Determine the (x, y) coordinate at the center of the cell enclosing the given text.  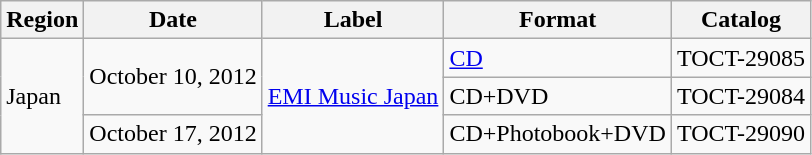
Region (42, 20)
Japan (42, 96)
TOCT-29084 (740, 96)
CD (558, 58)
EMI Music Japan (353, 96)
Date (173, 20)
Label (353, 20)
TOCT-29085 (740, 58)
Catalog (740, 20)
CD+Photobook+DVD (558, 134)
Format (558, 20)
TOCT-29090 (740, 134)
CD+DVD (558, 96)
October 10, 2012 (173, 77)
October 17, 2012 (173, 134)
